Output the (x, y) coordinate of the center of the cell containing the given text.  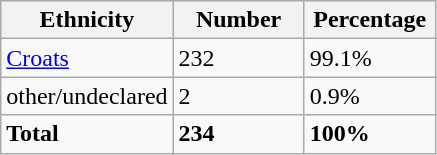
Number (238, 20)
Croats (87, 58)
2 (238, 96)
Ethnicity (87, 20)
232 (238, 58)
0.9% (370, 96)
100% (370, 134)
99.1% (370, 58)
other/undeclared (87, 96)
Percentage (370, 20)
Total (87, 134)
234 (238, 134)
